Find where the given text appears and provide that cell's center as [x, y] coordinate. 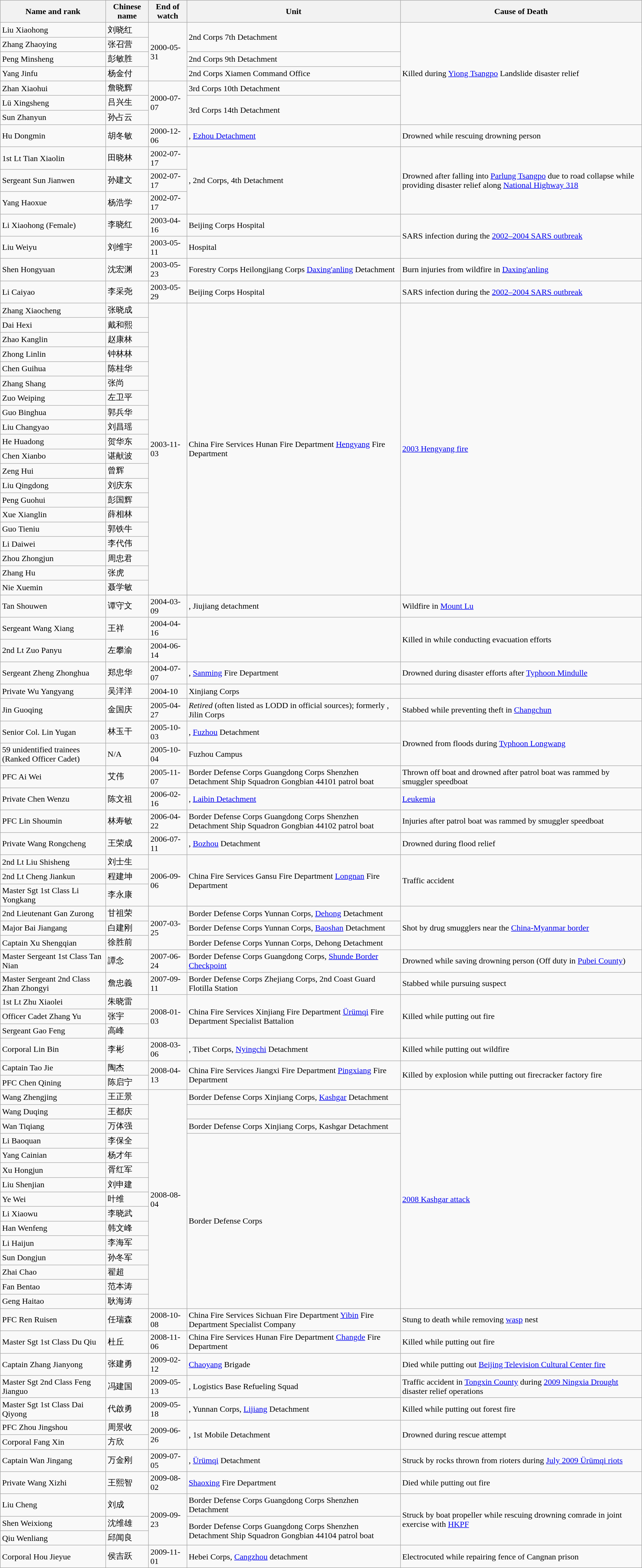
Chen Xianbo [53, 457]
Zhang Hu [53, 573]
2006-09-06 [168, 880]
Qiu Wenliang [53, 1538]
Li Haijun [53, 1243]
PFC Ai Wei [53, 777]
Zhao Kanglin [53, 339]
Hospital [294, 247]
张尚 [127, 383]
2nd Corps Xiamen Command Office [294, 74]
张召营 [127, 45]
沈维雄 [127, 1524]
田晓林 [127, 158]
李海军 [127, 1243]
高峰 [127, 1031]
吴洋洋 [127, 692]
2005-10-03 [168, 732]
刘昌瑶 [127, 427]
2009-11-01 [168, 1557]
Killed while putting out wildfire [521, 1049]
王都庆 [127, 1112]
Master Sergeant 2nd Class Zhan Zhongyi [53, 984]
2nd Lt Zuo Panyu [53, 651]
Electrocuted while repairing fence of Cangnan prison [521, 1557]
林玉干 [127, 732]
Killed while putting out forest fire [521, 1409]
, Ürümqi Detachment [294, 1460]
Traffic accident [521, 880]
Liu Shenjian [53, 1184]
Guo Tieniu [53, 529]
李采尧 [127, 292]
甘祖荣 [127, 914]
2003 Hengyang fire [521, 449]
Burn injuries from wildfire in Daxing'anling [521, 269]
2004-07-07 [168, 673]
China Fire Services Sichuan Fire Department Yibin Fire Department Specialist Company [294, 1320]
刘申建 [127, 1184]
, Ezhou Detachment [294, 136]
2004-04-16 [168, 629]
2nd Lt Cheng Jiankun [53, 877]
范本涛 [127, 1287]
Officer Cadet Zhang Yu [53, 1017]
China Fire Services Xinjiang Fire Department Ürümqi Fire Department Specialist Battalion [294, 1017]
Border Defense Corps [294, 1221]
, Sanming Fire Department [294, 673]
Yang Haoxue [53, 203]
Private Wu Yangyang [53, 692]
China Fire Services Hunan Fire Department Changde Fire Department [294, 1342]
2009-05-13 [168, 1387]
Border Defense Corps Guangdong Corps Shenzhen Detachment [294, 1505]
Unit [294, 12]
, Tibet Corps, Nyingchi Detachment [294, 1049]
张宇 [127, 1017]
Retired (often listed as LODD in official sources); formerly , Jilin Corps [294, 709]
金国庆 [127, 709]
Private Wang Xizhi [53, 1483]
2003-11-03 [168, 449]
Liu Changyao [53, 427]
万体强 [127, 1126]
李晓武 [127, 1214]
Peng Guohui [53, 500]
PFC Chen Qining [53, 1082]
2008-11-06 [168, 1342]
Captain Wan Jingang [53, 1460]
Sergeant Wang Xiang [53, 629]
Wildfire in Mount Lu [521, 606]
2009-02-12 [168, 1364]
Tan Shouwen [53, 606]
薛相林 [127, 515]
Border Defense Corps Guangdong Corps Shenzhen Detachment Ship Squadron Gongbian 44102 patrol boat [294, 821]
Drowned after falling into Parlung Tsangpo due to road collapse while providing disaster relief along National Highway 318 [521, 180]
Hu Dongmin [53, 136]
Died while putting out Beijing Television Cultural Center fire [521, 1364]
刘庆东 [127, 485]
李彬 [127, 1049]
刘士生 [127, 862]
彭国辉 [127, 500]
Master Sgt 1st Class Dai Qiyong [53, 1409]
Struck by rocks thrown from rioters during July 2009 Ürümqi riots [521, 1460]
杨才年 [127, 1156]
Captain Xu Shengqian [53, 943]
Chaoyang Brigade [294, 1364]
Master Sgt 2nd Class Feng Jianguo [53, 1387]
Master Sergeant 1st Class Tan Nian [53, 961]
彭敏胜 [127, 59]
Private Wang Rongcheng [53, 844]
2009-06-26 [168, 1435]
2008-10-08 [168, 1320]
Border Defense Corps Zhejiang Corps, 2nd Coast Guard Flotilla Station [294, 984]
2008-03-06 [168, 1049]
孙建文 [127, 180]
Wan Tiqiang [53, 1126]
郭兵华 [127, 413]
Lü Xingsheng [53, 103]
刘成 [127, 1505]
2006-02-16 [168, 799]
Li Baoquan [53, 1141]
胥红军 [127, 1170]
Corporal Lin Bin [53, 1049]
任瑞森 [127, 1320]
张虎 [127, 573]
Border Defense Corps Yunnan Corps, Baoshan Detachment [294, 928]
郭铁牛 [127, 529]
Private Chen Wenzu [53, 799]
Died while putting out fire [521, 1483]
Captain Zhang Jianyong [53, 1364]
3rd Corps 14th Detachment [294, 110]
Killed by explosion while putting out firecracker factory fire [521, 1075]
Zhang Shang [53, 383]
张晓成 [127, 311]
2003-05-23 [168, 269]
郑忠华 [127, 673]
2009-09-23 [168, 1520]
2000-05-31 [168, 52]
谌献波 [127, 457]
Nie Xuemin [53, 587]
Liu Qingdong [53, 485]
Jin Guoqing [53, 709]
沈宏渊 [127, 269]
China Fire Services Jiangxi Fire Department Pingxiang Fire Department [294, 1075]
2008 Kashgar attack [521, 1199]
Ye Wei [53, 1200]
Zhan Xiaohui [53, 88]
Drowned from floods during Typhoon Longwang [521, 743]
Forestry Corps Heilongjiang Corps Daxing'anling Detachment [294, 269]
吕兴生 [127, 103]
代啟勇 [127, 1409]
Drowned while saving drowning person (Off duty in Pubei County) [521, 961]
Corporal Hou Jieyue [53, 1557]
Li Daiwei [53, 544]
2nd Corps 7th Detachment [294, 37]
Wang Zhengjing [53, 1097]
陈桂华 [127, 369]
2006-04-22 [168, 821]
2003-05-29 [168, 292]
Chinese name [127, 12]
Wang Duqing [53, 1112]
Injuries after patrol boat was rammed by smuggler speedboat [521, 821]
张建勇 [127, 1364]
2006-07-11 [168, 844]
PFC Ren Ruisen [53, 1320]
Fan Bentao [53, 1287]
Sun Dongjun [53, 1258]
Master Sgt 1st Class Du Qiu [53, 1342]
陈文祖 [127, 799]
2005-11-07 [168, 777]
Border Defense Corps Guangdong Corps Shenzhen Detachment Ship Squadron Gongbian 44101 patrol boat [294, 777]
China Fire Services Gansu Fire Department Longnan Fire Department [294, 880]
聂学敏 [127, 587]
Drowned during disaster efforts after Typhoon Mindulle [521, 673]
周景收 [127, 1427]
Liu Xiaohong [53, 30]
2nd Lt Liu Shisheng [53, 862]
陶杰 [127, 1068]
, Logistics Base Refueling Squad [294, 1387]
Border Defense Corps Guangdong Corps, Shunde Border Checkpoint [294, 961]
Zhang Zhaoying [53, 45]
刘晓红 [127, 30]
Master Sgt 1st Class Li Yongkang [53, 895]
赵康林 [127, 339]
2000-12-06 [168, 136]
杨金付 [127, 74]
谭守文 [127, 606]
Chen Guihua [53, 369]
Drowned during rescue attempt [521, 1435]
王正景 [127, 1097]
2005-10-04 [168, 754]
, Jiujiang detachment [294, 606]
Sergeant Zheng Zhonghua [53, 673]
Li Caiyao [53, 292]
2009-05-18 [168, 1409]
, Bozhou Detachment [294, 844]
2005-04-27 [168, 709]
2007-06-24 [168, 961]
韩文峰 [127, 1228]
Captain Tao Jie [53, 1068]
冯建国 [127, 1387]
Shen Weixiong [53, 1524]
Li Xiaohong (Female) [53, 225]
Killed during Yiong Tsangpo Landslide disaster relief [521, 74]
2009-07-05 [168, 1460]
钟林林 [127, 354]
Dai Hexi [53, 325]
Yang Jinfu [53, 74]
詹晓辉 [127, 88]
Peng Minsheng [53, 59]
He Huadong [53, 441]
Han Wenfeng [53, 1228]
贺华东 [127, 441]
Fuzhou Campus [294, 754]
PFC Zhou Jingshou [53, 1427]
, Laibin Detachment [294, 799]
Stabbed while pursuing suspect [521, 984]
李永康 [127, 895]
Li Xiaowu [53, 1214]
3rd Corps 10th Detachment [294, 88]
Senior Col. Lin Yugan [53, 732]
Leukemia [521, 799]
2004-10 [168, 692]
Zuo Weiping [53, 398]
Drowned while rescuing drowning person [521, 136]
PFC Lin Shoumin [53, 821]
2nd Lieutenant Gan Zurong [53, 914]
2000-07-07 [168, 103]
周忠君 [127, 559]
2004-06-14 [168, 651]
Shaoxing Fire Department [294, 1483]
N/A [127, 754]
程建坤 [127, 877]
Drowned during flood relief [521, 844]
林寿敏 [127, 821]
刘维宇 [127, 247]
, 1st Mobile Detachment [294, 1435]
2007-03-25 [168, 928]
Zhai Chao [53, 1272]
Zeng Hui [53, 471]
Xinjiang Corps [294, 692]
Shen Hongyuan [53, 269]
翟超 [127, 1272]
2nd Corps 9th Detachment [294, 59]
Major Bai Jiangang [53, 928]
2003-04-16 [168, 225]
Sergeant Gao Feng [53, 1031]
2004-03-09 [168, 606]
Cause of Death [521, 12]
Thrown off boat and drowned after patrol boat was rammed by smuggler speedboat [521, 777]
2008-01-03 [168, 1017]
Stabbed while preventing theft in Changchun [521, 709]
曾辉 [127, 471]
Stung to death while removing wasp nest [521, 1320]
徐胜前 [127, 943]
Xue Xianglin [53, 515]
1st Lt Zhu Xiaolei [53, 1002]
陈启宁 [127, 1082]
End of watch [168, 12]
邱闻良 [127, 1538]
2008-04-13 [168, 1075]
李保全 [127, 1141]
杜丘 [127, 1342]
1st Lt Tian Xiaolin [53, 158]
朱晓雷 [127, 1002]
Zhou Zhongjun [53, 559]
Sergeant Sun Jianwen [53, 180]
Zhang Xiaocheng [53, 311]
孙占云 [127, 117]
Border Defense Corps Guangdong Corps Shenzhen Detachment Ship Squadron Gongbian 44104 patrol boat [294, 1531]
Struck by boat propeller while rescuing drowning comrade in joint exercise with HKPF [521, 1520]
59 unidentified trainees (Ranked Officer Cadet) [53, 754]
王荣成 [127, 844]
Guo Binghua [53, 413]
艾伟 [127, 777]
2008-08-04 [168, 1199]
, Fuzhou Detachment [294, 732]
耿海涛 [127, 1302]
Liu Cheng [53, 1505]
侯吉跃 [127, 1557]
2003-05-11 [168, 247]
Sun Zhanyun [53, 117]
孙冬军 [127, 1258]
, Yunnan Corps, Lijiang Detachment [294, 1409]
万金刚 [127, 1460]
左卫平 [127, 398]
Name and rank [53, 12]
2007-09-11 [168, 984]
胡冬敏 [127, 136]
Zhong Linlin [53, 354]
Hebei Corps, Cangzhou detachment [294, 1557]
詹忠義 [127, 984]
戴和熙 [127, 325]
杨浩学 [127, 203]
Corporal Fang Xin [53, 1442]
China Fire Services Hunan Fire Department Hengyang Fire Department [294, 449]
Killed in while conducting evacuation efforts [521, 640]
李代伟 [127, 544]
Yang Cainian [53, 1156]
Geng Haitao [53, 1302]
王熙智 [127, 1483]
Shot by drug smugglers near the China-Myanmar border [521, 928]
Liu Weiyu [53, 247]
Traffic accident in Tongxin County during 2009 Ningxia Drought disaster relief operations [521, 1387]
譚念 [127, 961]
Xu Hongjun [53, 1170]
, 2nd Corps, 4th Detachment [294, 180]
李晓红 [127, 225]
叶维 [127, 1200]
白建刚 [127, 928]
方欣 [127, 1442]
2009-08-02 [168, 1483]
左攀渝 [127, 651]
王祥 [127, 629]
